For the text-containing cell, return its midpoint in (x, y) coordinate format. 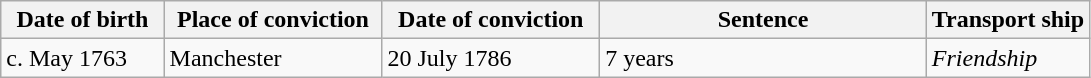
Place of conviction (273, 20)
Date of birth (82, 20)
Manchester (273, 58)
20 July 1786 (491, 58)
c. May 1763 (82, 58)
Sentence (764, 20)
Transport ship (1008, 20)
Friendship (1008, 58)
Date of conviction (491, 20)
7 years (764, 58)
